Find where the given text appears and provide that cell's center as [x, y] coordinate. 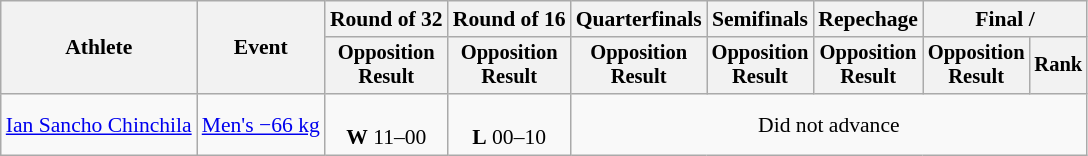
Ian Sancho Chinchila [99, 124]
Round of 32 [386, 19]
W 11–00 [386, 124]
Athlete [99, 48]
L 00–10 [510, 124]
Men's −66 kg [261, 124]
Round of 16 [510, 19]
Did not advance [829, 124]
Event [261, 48]
Final / [1005, 19]
Semifinals [760, 19]
Repechage [868, 19]
Quarterfinals [639, 19]
Rank [1058, 66]
